For the text-containing cell, return its midpoint in (X, Y) coordinate format. 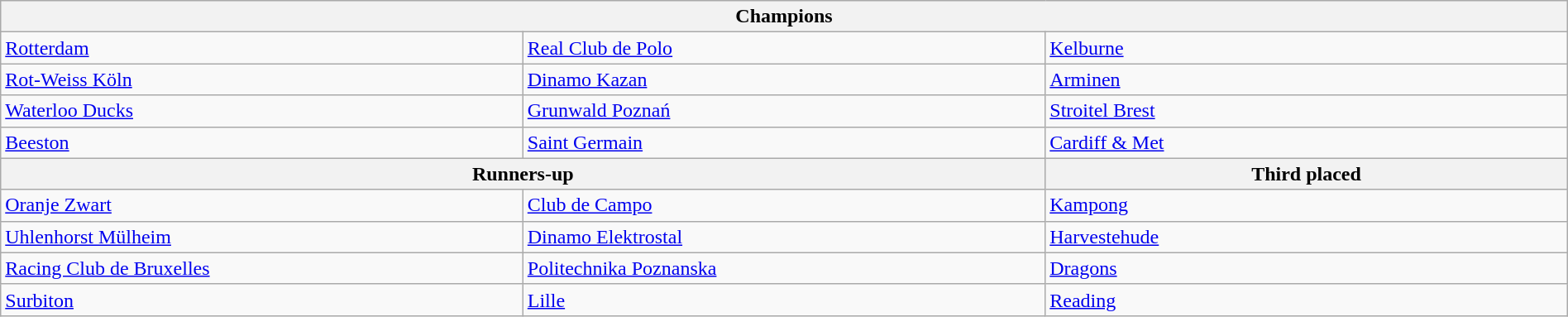
Grunwald Poznań (784, 111)
Waterloo Ducks (262, 111)
Saint Germain (784, 142)
Arminen (1307, 79)
Uhlenhorst Mülheim (262, 237)
Kampong (1307, 205)
Stroitel Brest (1307, 111)
Oranje Zwart (262, 205)
Rotterdam (262, 48)
Reading (1307, 300)
Dragons (1307, 268)
Kelburne (1307, 48)
Racing Club de Bruxelles (262, 268)
Beeston (262, 142)
Third placed (1307, 174)
Surbiton (262, 300)
Runners-up (523, 174)
Lille (784, 300)
Dinamo Elektrostal (784, 237)
Champions (784, 17)
Real Club de Polo (784, 48)
Politechnika Poznanska (784, 268)
Cardiff & Met (1307, 142)
Dinamo Kazan (784, 79)
Club de Campo (784, 205)
Harvestehude (1307, 237)
Rot-Weiss Köln (262, 79)
